Locate the cell with the specified text and output its [X, Y] center coordinate. 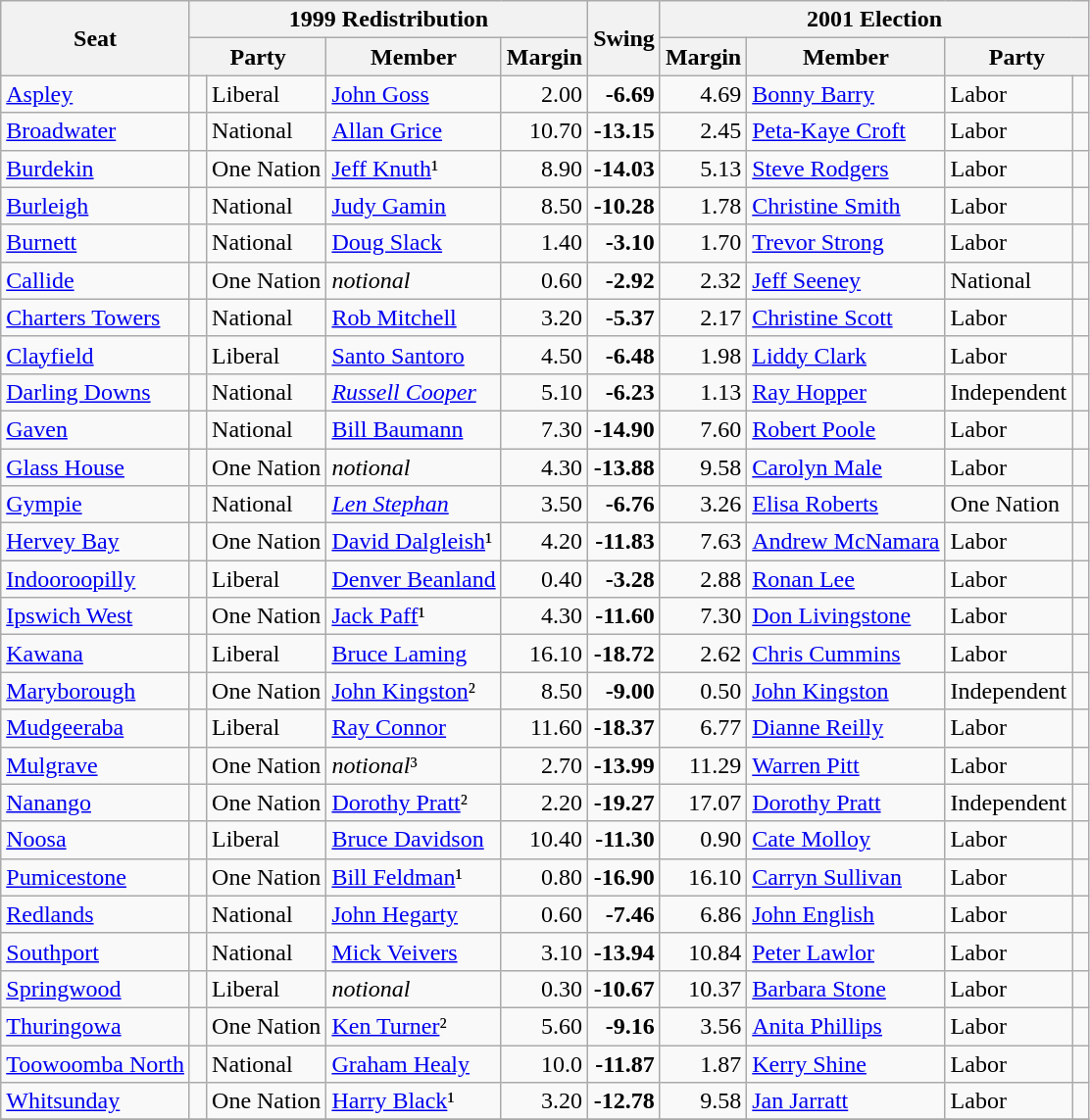
notional³ [414, 765]
Dianne Reilly [846, 728]
-6.48 [624, 355]
Burnett [96, 243]
Warren Pitt [846, 765]
Chris Cummins [846, 654]
Liddy Clark [846, 355]
1.70 [703, 243]
-16.90 [624, 877]
Clayfield [96, 355]
Dorothy Pratt [846, 803]
Andrew McNamara [846, 542]
Gaven [96, 429]
Ray Hopper [846, 392]
-11.60 [624, 616]
John English [846, 914]
2.00 [544, 94]
1.98 [703, 355]
11.60 [544, 728]
Pumicestone [96, 877]
Carolyn Male [846, 467]
17.07 [703, 803]
5.10 [544, 392]
6.77 [703, 728]
Christine Smith [846, 206]
1999 Redistribution [388, 20]
Russell Cooper [414, 392]
2001 Election [874, 20]
Ronan Lee [846, 579]
2.70 [544, 765]
Trevor Strong [846, 243]
-14.03 [624, 169]
Bruce Laming [414, 654]
-14.90 [624, 429]
Bill Feldman¹ [414, 877]
Burdekin [96, 169]
2.45 [703, 131]
-10.67 [624, 989]
2.88 [703, 579]
3.26 [703, 505]
Broadwater [96, 131]
Indooroopilly [96, 579]
2.32 [703, 280]
Cate Molloy [846, 840]
1.78 [703, 206]
Noosa [96, 840]
Denver Beanland [414, 579]
Swing [624, 38]
4.69 [703, 94]
Judy Gamin [414, 206]
Bonny Barry [846, 94]
Springwood [96, 989]
6.86 [703, 914]
Kerry Shine [846, 1063]
-11.87 [624, 1063]
5.60 [544, 1026]
-19.27 [624, 803]
0.50 [703, 691]
John Hegarty [414, 914]
-13.88 [624, 467]
-13.15 [624, 131]
Len Stephan [414, 505]
Steve Rodgers [846, 169]
-18.37 [624, 728]
0.90 [703, 840]
1.87 [703, 1063]
-18.72 [624, 654]
-13.99 [624, 765]
4.20 [544, 542]
-3.28 [624, 579]
-11.30 [624, 840]
Ipswich West [96, 616]
Glass House [96, 467]
Peter Lawlor [846, 951]
2.20 [544, 803]
Doug Slack [414, 243]
Thuringowa [96, 1026]
0.40 [544, 579]
Mudgeeraba [96, 728]
-3.10 [624, 243]
4.50 [544, 355]
-2.92 [624, 280]
Allan Grice [414, 131]
Carryn Sullivan [846, 877]
1.13 [703, 392]
Nanango [96, 803]
John Kingston [846, 691]
Redlands [96, 914]
Jeff Knuth¹ [414, 169]
Callide [96, 280]
Jeff Seeney [846, 280]
-5.37 [624, 317]
Elisa Roberts [846, 505]
John Kingston² [414, 691]
-9.00 [624, 691]
Bruce Davidson [414, 840]
Mulgrave [96, 765]
Aspley [96, 94]
1.40 [544, 243]
Harry Black¹ [414, 1101]
7.63 [703, 542]
10.0 [544, 1063]
-9.16 [624, 1026]
2.62 [703, 654]
Kawana [96, 654]
-6.69 [624, 94]
David Dalgleish¹ [414, 542]
Charters Towers [96, 317]
Anita Phillips [846, 1026]
10.37 [703, 989]
Mick Veivers [414, 951]
Jack Paff¹ [414, 616]
Toowoomba North [96, 1063]
0.30 [544, 989]
3.56 [703, 1026]
Peta-Kaye Croft [846, 131]
Rob Mitchell [414, 317]
Robert Poole [846, 429]
-10.28 [624, 206]
2.17 [703, 317]
Jan Jarratt [846, 1101]
-13.94 [624, 951]
7.60 [703, 429]
Santo Santoro [414, 355]
Hervey Bay [96, 542]
-11.83 [624, 542]
John Goss [414, 94]
10.40 [544, 840]
10.70 [544, 131]
Bill Baumann [414, 429]
Gympie [96, 505]
-6.23 [624, 392]
Dorothy Pratt² [414, 803]
-6.76 [624, 505]
-7.46 [624, 914]
Don Livingstone [846, 616]
10.84 [703, 951]
Ken Turner² [414, 1026]
Maryborough [96, 691]
Darling Downs [96, 392]
11.29 [703, 765]
0.80 [544, 877]
5.13 [703, 169]
Barbara Stone [846, 989]
8.90 [544, 169]
-12.78 [624, 1101]
Burleigh [96, 206]
Christine Scott [846, 317]
3.10 [544, 951]
Seat [96, 38]
3.50 [544, 505]
Ray Connor [414, 728]
Graham Healy [414, 1063]
Whitsunday [96, 1101]
Southport [96, 951]
